Capture the cell that displays the provided text and extract its (X, Y) central coordinate. 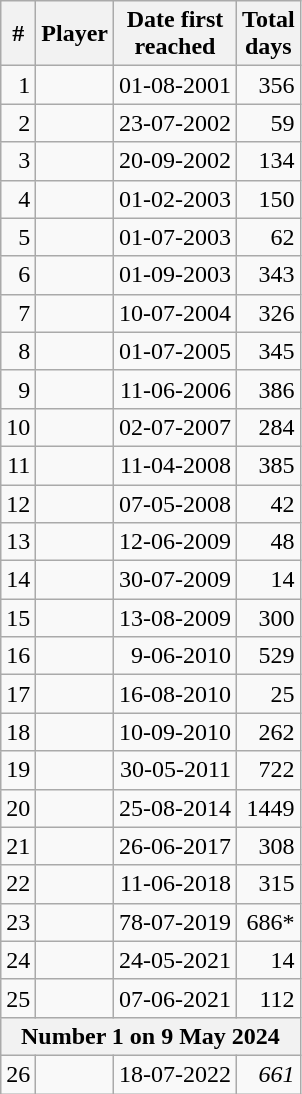
02-07-2007 (176, 427)
9 (18, 389)
01-07-2003 (176, 237)
15 (18, 618)
24-05-2021 (176, 960)
Number 1 on 9 May 2024 (150, 1036)
01-09-2003 (176, 275)
262 (269, 732)
284 (269, 427)
134 (269, 161)
315 (269, 884)
11-04-2008 (176, 465)
20-09-2002 (176, 161)
Player (75, 34)
529 (269, 656)
# (18, 34)
10-07-2004 (176, 313)
48 (269, 542)
30-05-2011 (176, 770)
26-06-2017 (176, 846)
22 (18, 884)
11-06-2018 (176, 884)
16-08-2010 (176, 694)
78-07-2019 (176, 922)
686* (269, 922)
62 (269, 237)
11 (18, 465)
17 (18, 694)
23 (18, 922)
13 (18, 542)
12-06-2009 (176, 542)
112 (269, 998)
01-08-2001 (176, 85)
26 (18, 1074)
20 (18, 808)
661 (269, 1074)
356 (269, 85)
2 (18, 123)
300 (269, 618)
25-08-2014 (176, 808)
01-02-2003 (176, 199)
326 (269, 313)
343 (269, 275)
1 (18, 85)
23-07-2002 (176, 123)
8 (18, 351)
07-05-2008 (176, 503)
01-07-2005 (176, 351)
7 (18, 313)
4 (18, 199)
10-09-2010 (176, 732)
9-06-2010 (176, 656)
13-08-2009 (176, 618)
07-06-2021 (176, 998)
1449 (269, 808)
42 (269, 503)
10 (18, 427)
386 (269, 389)
24 (18, 960)
Date firstreached (176, 34)
18 (18, 732)
30-07-2009 (176, 580)
Totaldays (269, 34)
308 (269, 846)
385 (269, 465)
150 (269, 199)
12 (18, 503)
5 (18, 237)
11-06-2006 (176, 389)
21 (18, 846)
59 (269, 123)
3 (18, 161)
722 (269, 770)
19 (18, 770)
6 (18, 275)
16 (18, 656)
345 (269, 351)
18-07-2022 (176, 1074)
